Extract the [x, y] coordinate from the center of the cell holding the provided text.  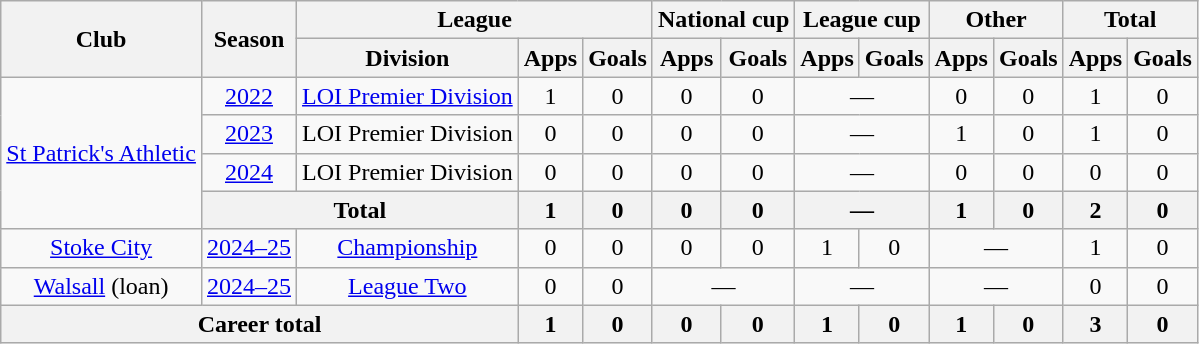
League Two [408, 286]
2 [1095, 210]
3 [1095, 324]
League cup [862, 20]
Other [996, 20]
Division [408, 58]
2022 [248, 96]
St Patrick's Athletic [102, 153]
Club [102, 39]
2023 [248, 134]
Walsall (loan) [102, 286]
2024 [248, 172]
Championship [408, 248]
Career total [260, 324]
Season [248, 39]
National cup [723, 20]
Stoke City [102, 248]
League [475, 20]
